From the cell containing the given text, extract its center point as (X, Y) coordinate. 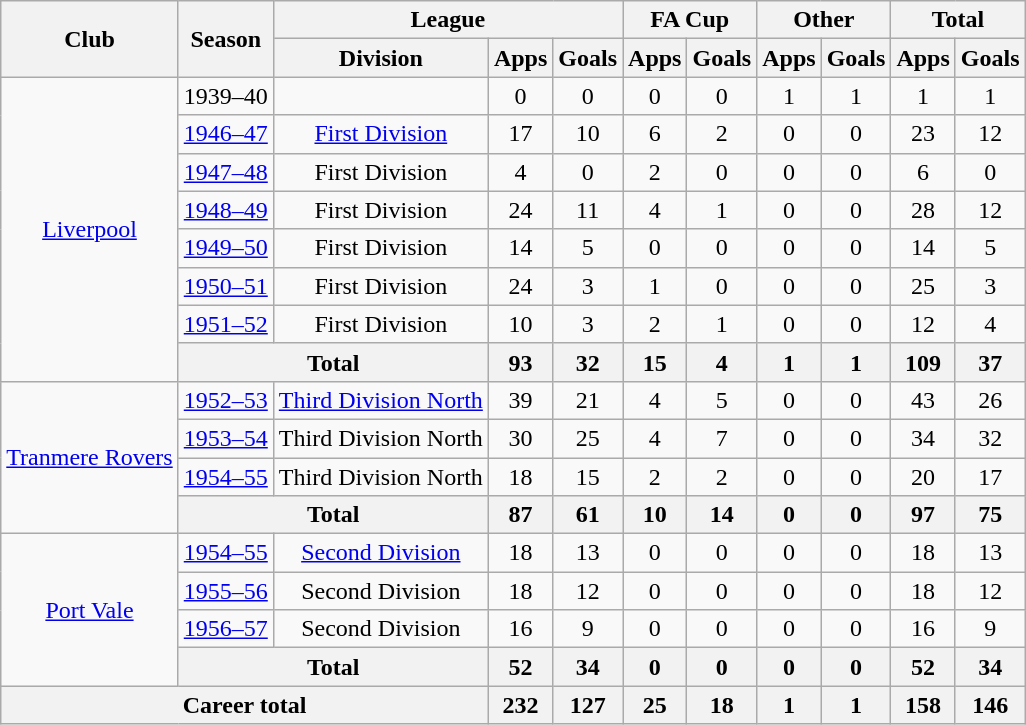
75 (990, 515)
1953–54 (226, 438)
League (448, 20)
11 (588, 210)
Career total (245, 705)
1952–53 (226, 400)
20 (923, 477)
109 (923, 362)
1950–51 (226, 286)
39 (520, 400)
30 (520, 438)
1947–48 (226, 172)
61 (588, 515)
37 (990, 362)
21 (588, 400)
1955–56 (226, 591)
Season (226, 39)
1949–50 (226, 248)
232 (520, 705)
97 (923, 515)
1951–52 (226, 324)
1956–57 (226, 629)
146 (990, 705)
87 (520, 515)
23 (923, 134)
127 (588, 705)
Port Vale (90, 610)
43 (923, 400)
26 (990, 400)
Other (824, 20)
7 (722, 438)
1946–47 (226, 134)
Club (90, 39)
1948–49 (226, 210)
FA Cup (690, 20)
1939–40 (226, 96)
Liverpool (90, 229)
Tranmere Rovers (90, 457)
28 (923, 210)
158 (923, 705)
Division (380, 58)
93 (520, 362)
